Scan for the cell matching the given text and deliver its [x, y] coordinate at center. 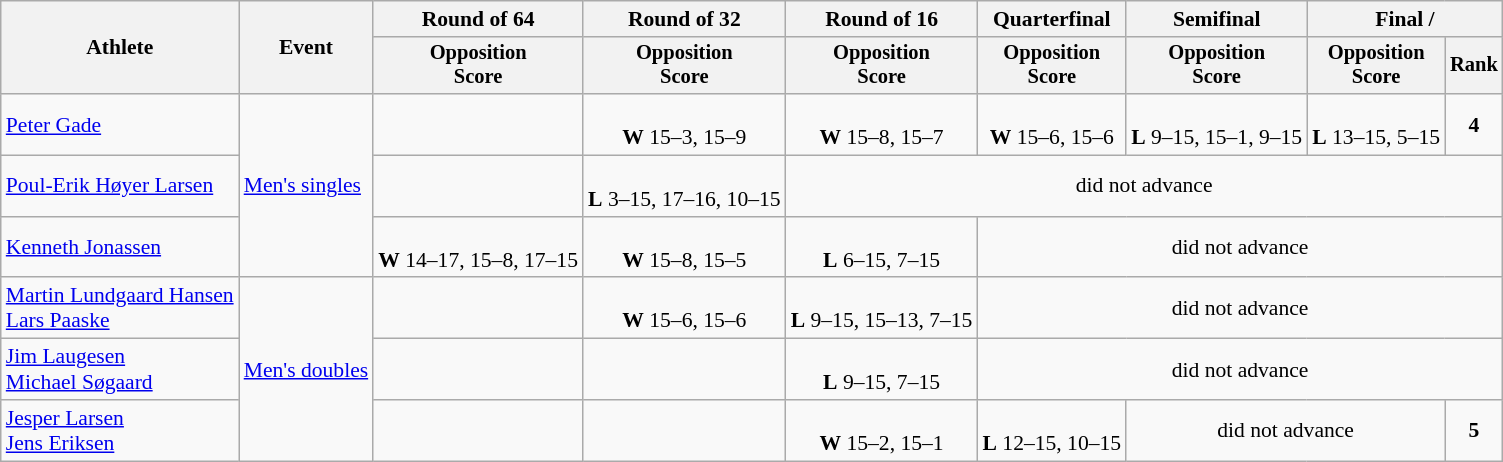
Rank [1474, 66]
L 9–15, 15–1, 9–15 [1216, 124]
Jim LaugesenMichael Søgaard [120, 370]
W 15–3, 15–9 [684, 124]
Round of 32 [684, 19]
Men's singles [306, 186]
L 3–15, 17–16, 10–15 [684, 186]
Semifinal [1216, 19]
Kenneth Jonassen [120, 248]
W 15–2, 15–1 [882, 430]
Men's doubles [306, 370]
5 [1474, 430]
Athlete [120, 48]
Poul-Erik Høyer Larsen [120, 186]
W 15–8, 15–7 [882, 124]
L 6–15, 7–15 [882, 248]
L 9–15, 7–15 [882, 370]
Peter Gade [120, 124]
W 14–17, 15–8, 17–15 [478, 248]
Quarterfinal [1052, 19]
L 12–15, 10–15 [1052, 430]
4 [1474, 124]
Jesper LarsenJens Eriksen [120, 430]
Round of 64 [478, 19]
Martin Lundgaard HansenLars Paaske [120, 308]
L 13–15, 5–15 [1376, 124]
Final / [1404, 19]
L 9–15, 15–13, 7–15 [882, 308]
Round of 16 [882, 19]
W 15–8, 15–5 [684, 248]
Event [306, 48]
